Find where the given text appears and provide that cell's center as [X, Y] coordinate. 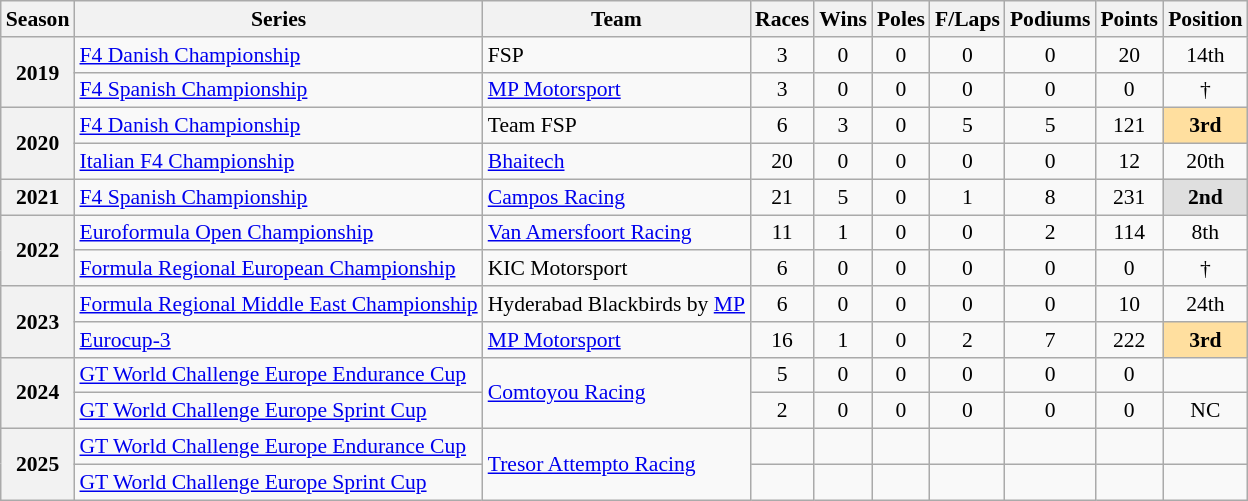
Season [38, 19]
Italian F4 Championship [278, 162]
Points [1129, 19]
2023 [38, 322]
2021 [38, 197]
Formula Regional European Championship [278, 269]
231 [1129, 197]
F/Laps [968, 19]
114 [1129, 233]
Poles [901, 19]
20th [1205, 162]
Campos Racing [616, 197]
Formula Regional Middle East Championship [278, 304]
Tresor Attempto Racing [616, 464]
11 [782, 233]
FSP [616, 55]
Races [782, 19]
Position [1205, 19]
Team FSP [616, 126]
Team [616, 19]
2019 [38, 72]
Bhaitech [616, 162]
Hyderabad Blackbirds by MP [616, 304]
2025 [38, 464]
14th [1205, 55]
Wins [843, 19]
Comtoyou Racing [616, 392]
24th [1205, 304]
7 [1050, 340]
2nd [1205, 197]
10 [1129, 304]
2022 [38, 250]
12 [1129, 162]
KIC Motorsport [616, 269]
121 [1129, 126]
8 [1050, 197]
8th [1205, 233]
2020 [38, 144]
16 [782, 340]
Series [278, 19]
Van Amersfoort Racing [616, 233]
Podiums [1050, 19]
Eurocup-3 [278, 340]
2024 [38, 392]
21 [782, 197]
222 [1129, 340]
Euroformula Open Championship [278, 233]
NC [1205, 411]
